Find where the given text appears and provide that cell's center as [x, y] coordinate. 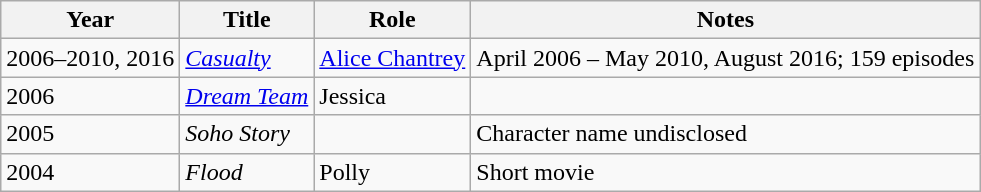
Character name undisclosed [726, 134]
Title [247, 20]
Soho Story [247, 134]
April 2006 – May 2010, August 2016; 159 episodes [726, 58]
Year [90, 20]
Notes [726, 20]
2006–2010, 2016 [90, 58]
Short movie [726, 172]
Polly [392, 172]
2005 [90, 134]
Flood [247, 172]
Jessica [392, 96]
2004 [90, 172]
2006 [90, 96]
Role [392, 20]
Dream Team [247, 96]
Alice Chantrey [392, 58]
Casualty [247, 58]
